Capture the cell that displays the provided text and extract its (x, y) central coordinate. 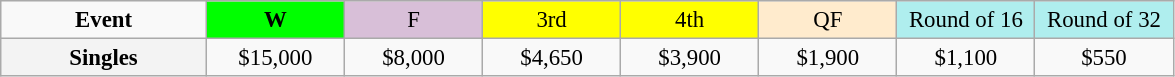
W (275, 20)
$15,000 (275, 58)
$8,000 (413, 58)
Singles (104, 58)
Round of 32 (1104, 20)
4th (690, 20)
Round of 16 (966, 20)
$1,900 (828, 58)
$3,900 (690, 58)
3rd (552, 20)
Event (104, 20)
QF (828, 20)
F (413, 20)
$4,650 (552, 58)
$1,100 (966, 58)
$550 (1104, 58)
